Detect which cell encompasses the target text, then output its (x, y) center coordinate. 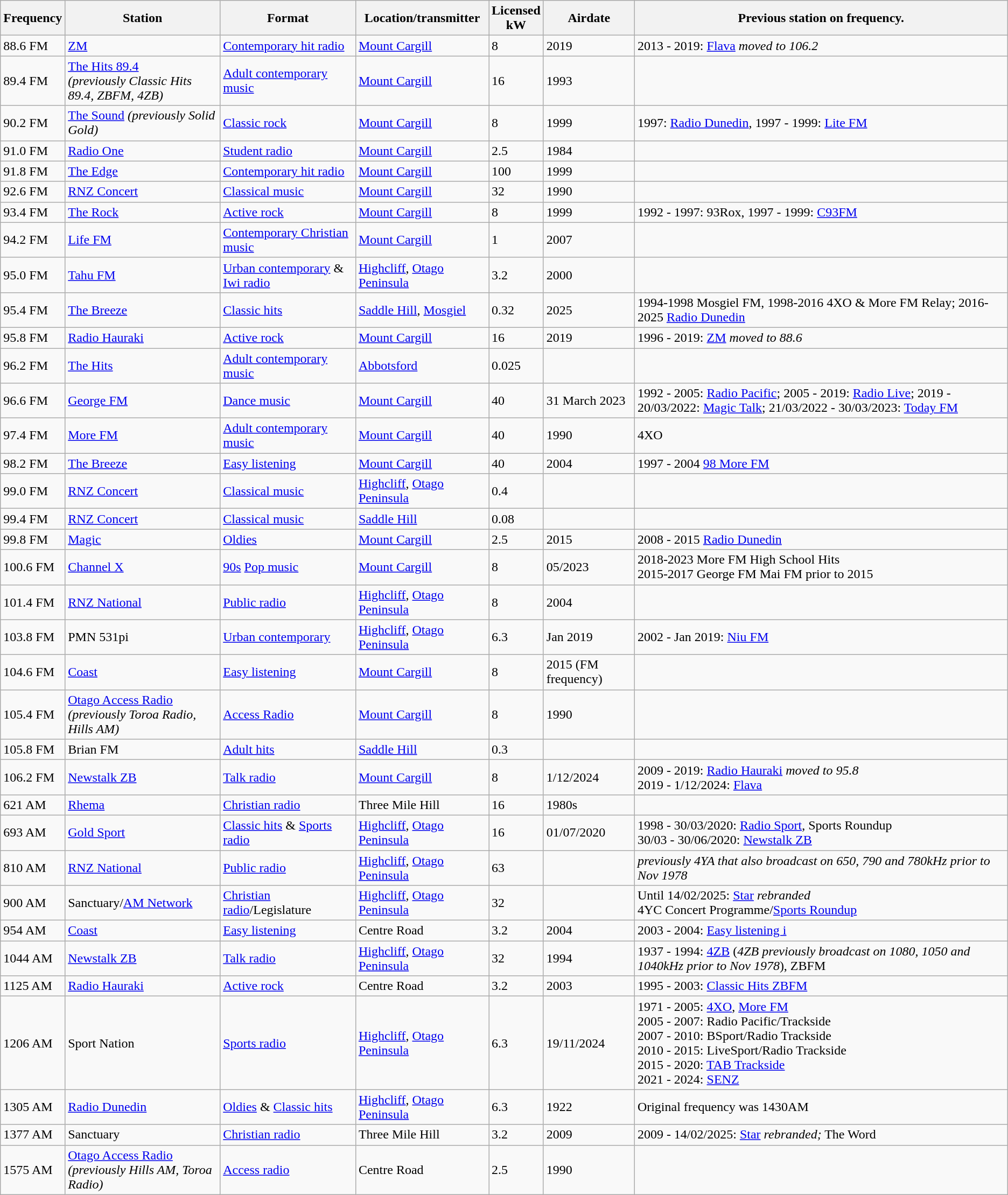
Urban contemporary (288, 637)
2002 - Jan 2019: Niu FM (821, 637)
2009 - 2019: Radio Hauraki moved to 95.8 2019 - 1/12/2024: Flava (821, 777)
93.4 FM (33, 212)
2003 (589, 986)
810 AM (33, 868)
01/07/2020 (589, 832)
2025 (589, 310)
Magic (143, 539)
31 March 2023 (589, 400)
Frequency (33, 18)
2018-2023 More FM High School Hits2015-2017 George FM Mai FM prior to 2015 (821, 567)
05/2023 (589, 567)
George FM (143, 400)
Access radio (288, 1170)
63 (516, 868)
Previous station on frequency. (821, 18)
2013 - 2019: Flava moved to 106.2 (821, 46)
95.0 FM (33, 275)
89.4 FM (33, 81)
LicensedkW (516, 18)
Jan 2019 (589, 637)
91.0 FM (33, 151)
Oldies (288, 539)
1206 AM (33, 1043)
Station (143, 18)
Adult hits (288, 749)
0.4 (516, 491)
1995 - 2003: Classic Hits ZBFM (821, 986)
2015 (589, 539)
Channel X (143, 567)
1125 AM (33, 986)
Christian radio/Legislature (288, 903)
693 AM (33, 832)
2009 (589, 1135)
The Edge (143, 171)
The Rock (143, 212)
1992 - 2005: Radio Pacific; 2005 - 2019: Radio Live; 2019 - 20/03/2022: Magic Talk; 21/03/2022 - 30/03/2023: Today FM (821, 400)
900 AM (33, 903)
Classic rock (288, 123)
Radio One (143, 151)
Otago Access Radio (previously Toroa Radio, Hills AM) (143, 714)
The Sound (previously Solid Gold) (143, 123)
Classic hits & Sports radio (288, 832)
Access Radio (288, 714)
Original frequency was 1430AM (821, 1107)
Classic hits (288, 310)
Format (288, 18)
96.2 FM (33, 365)
88.6 FM (33, 46)
The Hits 89.4 (previously Classic Hits 89.4, ZBFM, 4ZB) (143, 81)
94.2 FM (33, 240)
Sports radio (288, 1043)
The Hits (143, 365)
0.08 (516, 519)
99.8 FM (33, 539)
92.6 FM (33, 192)
ZM (143, 46)
90.2 FM (33, 123)
Sanctuary (143, 1135)
1994 (589, 958)
Urban contemporary & Iwi radio (288, 275)
105.4 FM (33, 714)
1984 (589, 151)
PMN 531pi (143, 637)
1575 AM (33, 1170)
1044 AM (33, 958)
99.0 FM (33, 491)
Radio Dunedin (143, 1107)
106.2 FM (33, 777)
Gold Sport (143, 832)
103.8 FM (33, 637)
621 AM (33, 805)
1993 (589, 81)
0.3 (516, 749)
1305 AM (33, 1107)
2000 (589, 275)
1997 - 2004 98 More FM (821, 463)
95.8 FM (33, 338)
Location/transmitter (422, 18)
Tahu FM (143, 275)
1980s (589, 805)
Contemporary Christian music (288, 240)
0.32 (516, 310)
Life FM (143, 240)
Oldies & Classic hits (288, 1107)
2008 - 2015 Radio Dunedin (821, 539)
100 (516, 171)
97.4 FM (33, 436)
95.4 FM (33, 310)
1/12/2024 (589, 777)
Otago Access Radio (previously Hills AM, Toroa Radio) (143, 1170)
2009 - 14/02/2025: Star rebranded; The Word (821, 1135)
101.4 FM (33, 602)
Saddle Hill, Mosgiel (422, 310)
98.2 FM (33, 463)
99.4 FM (33, 519)
1377 AM (33, 1135)
105.8 FM (33, 749)
104.6 FM (33, 672)
2015 (FM frequency) (589, 672)
100.6 FM (33, 567)
1992 - 1997: 93Rox, 1997 - 1999: C93FM (821, 212)
4XO (821, 436)
1937 - 1994: 4ZB (4ZB previously broadcast on 1080, 1050 and 1040kHz prior to Nov 1978), ZBFM (821, 958)
1 (516, 240)
2007 (589, 240)
Airdate (589, 18)
1998 - 30/03/2020: Radio Sport, Sports Roundup 30/03 - 30/06/2020: Newstalk ZB (821, 832)
954 AM (33, 931)
1997: Radio Dunedin, 1997 - 1999: Lite FM (821, 123)
91.8 FM (33, 171)
1996 - 2019: ZM moved to 88.6 (821, 338)
Brian FM (143, 749)
previously 4YA that also broadcast on 650, 790 and 780kHz prior to Nov 1978 (821, 868)
1994-1998 Mosgiel FM, 1998-2016 4XO & More FM Relay; 2016-2025 Radio Dunedin (821, 310)
Sport Nation (143, 1043)
90s Pop music (288, 567)
More FM (143, 436)
96.6 FM (33, 400)
Dance music (288, 400)
Until 14/02/2025: Star rebranded4YC Concert Programme/Sports Roundup (821, 903)
2003 - 2004: Easy listening i (821, 931)
Sanctuary/AM Network (143, 903)
Abbotsford (422, 365)
0.025 (516, 365)
1922 (589, 1107)
Student radio (288, 151)
19/11/2024 (589, 1043)
Rhema (143, 805)
